Locate the cell with the specified text and output its [x, y] center coordinate. 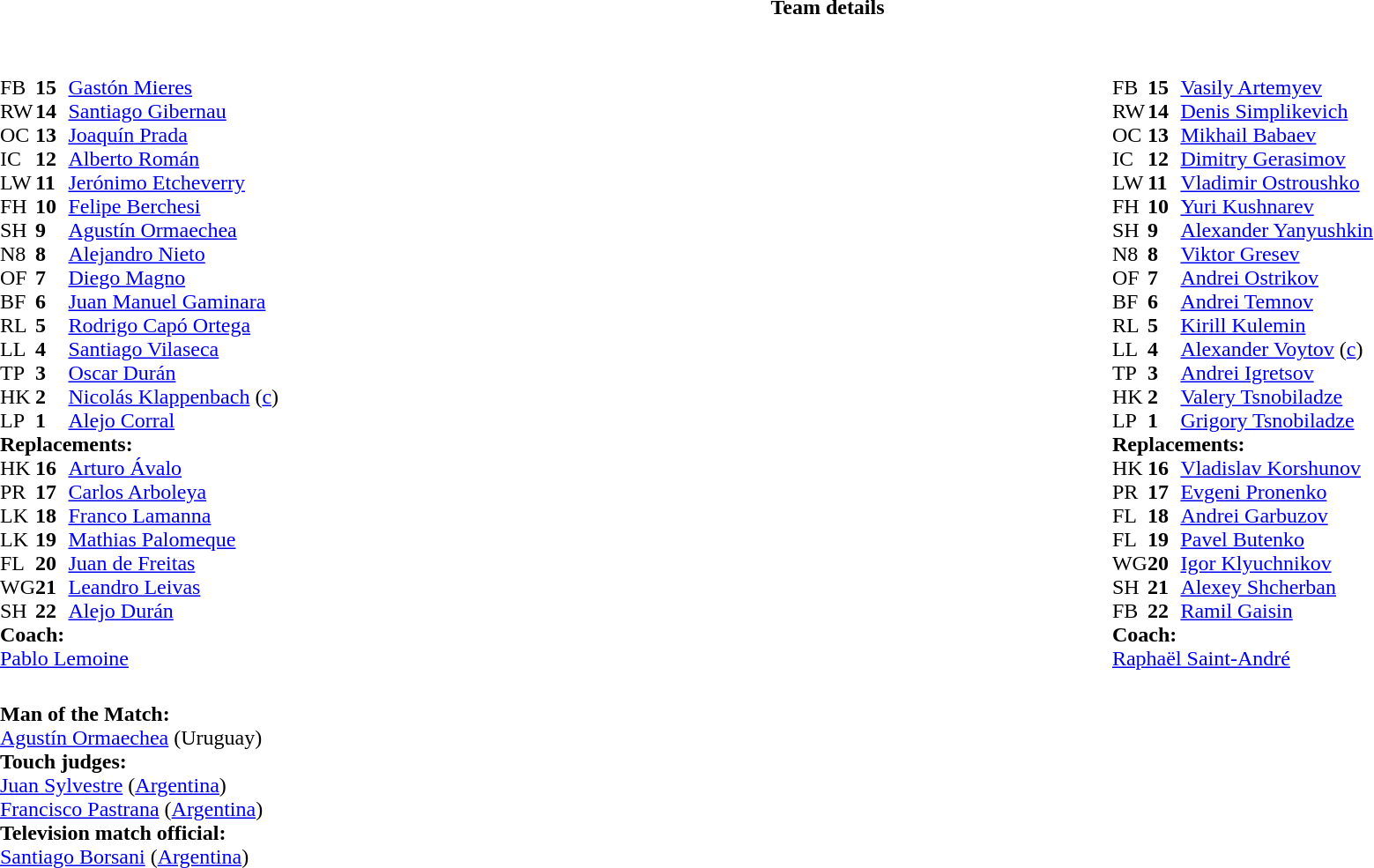
Nicolás Klappenbach (c) [173, 397]
Kirill Kulemin [1276, 326]
Dimitry Gerasimov [1276, 159]
Oscar Durán [173, 374]
Viktor Gresev [1276, 254]
Juan Manuel Gaminara [173, 301]
Mikhail Babaev [1276, 136]
Valery Tsnobiladze [1276, 397]
Felipe Berchesi [173, 206]
Alejo Durán [173, 612]
Ramil Gaisin [1276, 612]
Andrei Temnov [1276, 301]
Andrei Igretsov [1276, 374]
Alejandro Nieto [173, 254]
Joaquín Prada [173, 136]
Juan de Freitas [173, 564]
Santiago Vilaseca [173, 349]
Alexander Voytov (c) [1276, 349]
Vladimir Ostroushko [1276, 183]
Vasily Artemyev [1276, 88]
Pavel Butenko [1276, 539]
Rodrigo Capó Ortega [173, 326]
Gastón Mieres [173, 88]
Leandro Leivas [173, 587]
Andrei Ostrikov [1276, 278]
Alexey Shcherban [1276, 587]
Alejo Corral [173, 421]
Franco Lamanna [173, 516]
Igor Klyuchnikov [1276, 564]
Alexander Yanyushkin [1276, 231]
Vladislav Korshunov [1276, 469]
Denis Simplikevich [1276, 111]
Diego Magno [173, 278]
Grigory Tsnobiladze [1276, 421]
Evgeni Pronenko [1276, 492]
Carlos Arboleya [173, 492]
Alberto Román [173, 159]
Jerónimo Etcheverry [173, 183]
Agustín Ormaechea [173, 231]
Arturo Ávalo [173, 469]
Santiago Gibernau [173, 111]
Raphaël Saint-André [1243, 659]
Yuri Kushnarev [1276, 206]
Pablo Lemoine [139, 659]
Mathias Palomeque [173, 539]
Andrei Garbuzov [1276, 516]
